Find where the given text appears and provide that cell's center as [X, Y] coordinate. 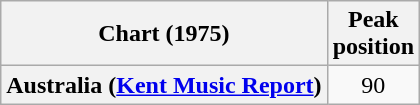
90 [373, 85]
Peakposition [373, 34]
Australia (Kent Music Report) [164, 85]
Chart (1975) [164, 34]
